Find where the given text appears and provide that cell's center as [X, Y] coordinate. 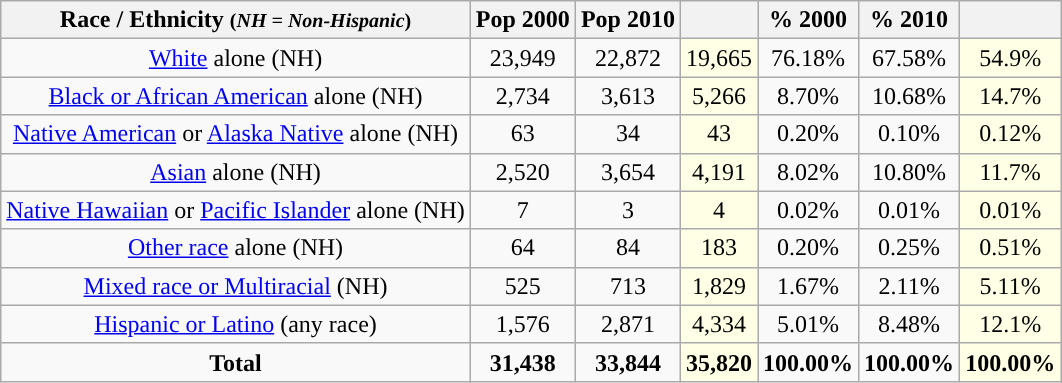
2.11% [910, 286]
Race / Ethnicity (NH = Non-Hispanic) [236, 20]
Asian alone (NH) [236, 172]
63 [522, 134]
0.10% [910, 134]
0.12% [1010, 134]
Pop 2000 [522, 20]
23,949 [522, 58]
67.58% [910, 58]
4,191 [718, 172]
0.25% [910, 248]
2,871 [628, 324]
Mixed race or Multiracial (NH) [236, 286]
35,820 [718, 362]
10.68% [910, 96]
12.1% [1010, 324]
8.70% [808, 96]
1,829 [718, 286]
10.80% [910, 172]
3,654 [628, 172]
Native Hawaiian or Pacific Islander alone (NH) [236, 210]
2,520 [522, 172]
7 [522, 210]
Total [236, 362]
1.67% [808, 286]
713 [628, 286]
Pop 2010 [628, 20]
4 [718, 210]
White alone (NH) [236, 58]
31,438 [522, 362]
54.9% [1010, 58]
84 [628, 248]
8.02% [808, 172]
19,665 [718, 58]
14.7% [1010, 96]
% 2010 [910, 20]
64 [522, 248]
5.11% [1010, 286]
8.48% [910, 324]
11.7% [1010, 172]
1,576 [522, 324]
2,734 [522, 96]
5,266 [718, 96]
76.18% [808, 58]
Black or African American alone (NH) [236, 96]
0.02% [808, 210]
0.51% [1010, 248]
Other race alone (NH) [236, 248]
3 [628, 210]
34 [628, 134]
43 [718, 134]
Hispanic or Latino (any race) [236, 324]
525 [522, 286]
Native American or Alaska Native alone (NH) [236, 134]
3,613 [628, 96]
183 [718, 248]
5.01% [808, 324]
22,872 [628, 58]
% 2000 [808, 20]
4,334 [718, 324]
33,844 [628, 362]
